Return [x, y] of the center of cell containing provided text 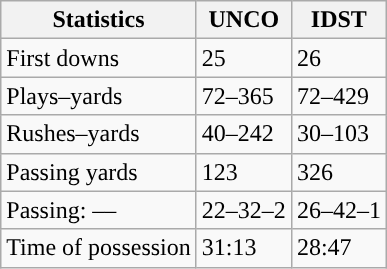
26 [338, 58]
123 [244, 172]
40–242 [244, 134]
72–365 [244, 96]
28:47 [338, 248]
30–103 [338, 134]
26–42–1 [338, 210]
25 [244, 58]
Passing: –– [99, 210]
Rushes–yards [99, 134]
First downs [99, 58]
IDST [338, 20]
31:13 [244, 248]
Passing yards [99, 172]
326 [338, 172]
72–429 [338, 96]
Plays–yards [99, 96]
22–32–2 [244, 210]
Statistics [99, 20]
Time of possession [99, 248]
UNCO [244, 20]
